Find where the given text appears and provide that cell's center as (x, y) coordinate. 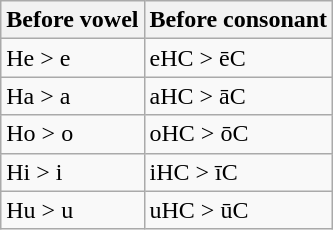
iHC > īC (238, 172)
He > e (72, 58)
Hi > i (72, 172)
Before vowel (72, 20)
uHC > ūC (238, 210)
Before consonant (238, 20)
Ho > o (72, 134)
eHC > ēC (238, 58)
aHC > āC (238, 96)
oHC > ōC (238, 134)
Ha > a (72, 96)
Hu > u (72, 210)
